Capture the cell that displays the provided text and extract its [x, y] central coordinate. 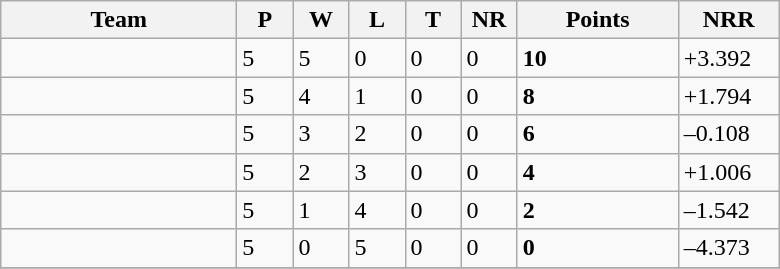
NRR [728, 20]
8 [598, 96]
T [433, 20]
W [321, 20]
6 [598, 134]
10 [598, 58]
–0.108 [728, 134]
+1.794 [728, 96]
P [265, 20]
Points [598, 20]
NR [489, 20]
–1.542 [728, 210]
L [377, 20]
+1.006 [728, 172]
Team [119, 20]
–4.373 [728, 248]
+3.392 [728, 58]
